Pinpoint the cell where the given text exists, returning its [X, Y] midpoint coordinate. 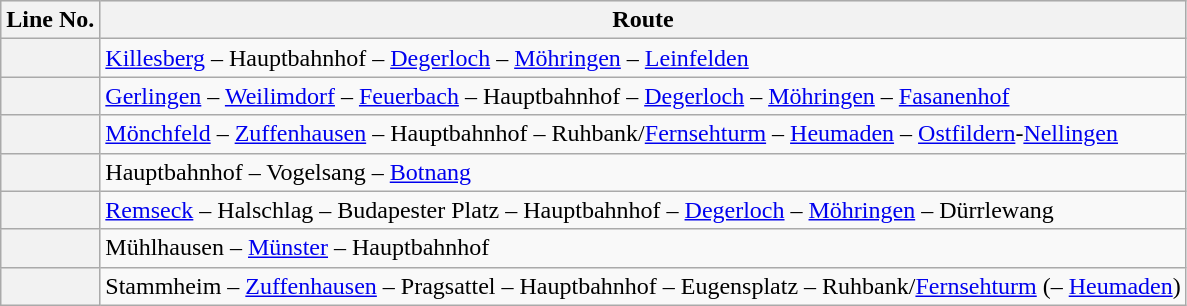
Mönchfeld – Zuffenhausen – Hauptbahnhof – Ruhbank/Fernsehturm – Heumaden – Ostfildern-Nellingen [643, 134]
Mühlhausen – Münster – Hauptbahnhof [643, 248]
Line No. [50, 20]
Remseck – Halschlag – Budapester Platz – Hauptbahnhof – Degerloch – Möhringen – Dürrlewang [643, 210]
Killesberg – Hauptbahnhof – Degerloch – Möhringen – Leinfelden [643, 58]
Route [643, 20]
Gerlingen – Weilimdorf – Feuerbach – Hauptbahnhof – Degerloch – Möhringen – Fasanenhof [643, 96]
Hauptbahnhof – Vogelsang – Botnang [643, 172]
Stammheim – Zuffenhausen – Pragsattel – Hauptbahnhof – Eugensplatz – Ruhbank/Fernsehturm (– Heumaden) [643, 286]
